Determine the (X, Y) coordinate at the center of the cell enclosing the given text.  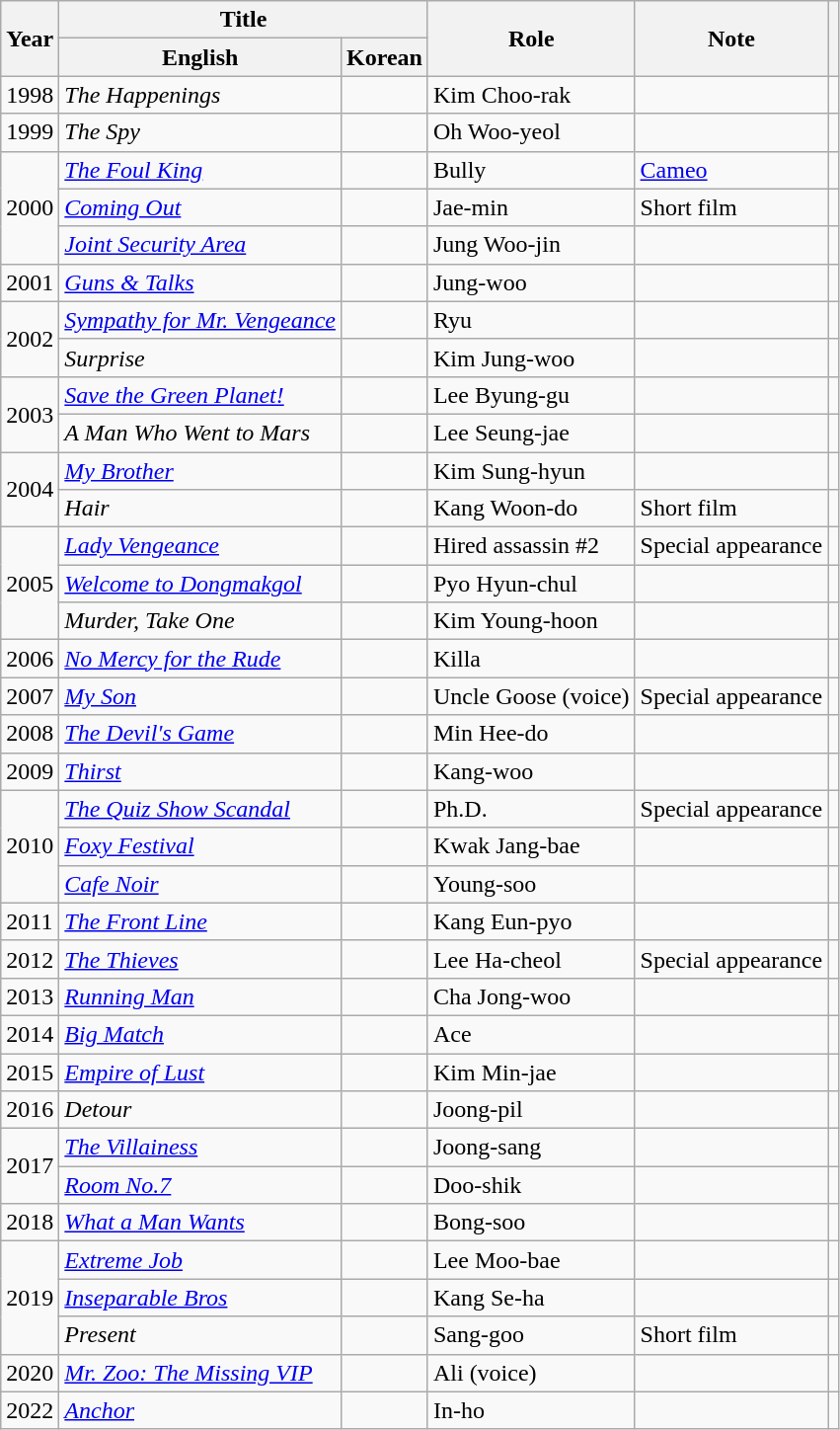
Ph.D. (531, 809)
Young-soo (531, 884)
Kim Young-hoon (531, 621)
Title (244, 20)
English (200, 57)
Empire of Lust (200, 1072)
Sympathy for Mr. Vengeance (200, 320)
The Foul King (200, 170)
Bully (531, 170)
Sang-goo (531, 1335)
Hired assassin #2 (531, 546)
In-ho (531, 1410)
2016 (30, 1110)
2019 (30, 1298)
Save the Green Planet! (200, 395)
Cameo (731, 170)
2008 (30, 734)
Joong-pil (531, 1110)
2015 (30, 1072)
Hair (200, 509)
Jung-woo (531, 282)
2005 (30, 584)
The Happenings (200, 95)
Kang Eun-pyo (531, 921)
Kim Min-jae (531, 1072)
2002 (30, 339)
Year (30, 39)
Ali (voice) (531, 1373)
Coming Out (200, 207)
The Thieves (200, 959)
Joong-sang (531, 1148)
Surprise (200, 357)
Kwak Jang-bae (531, 846)
Foxy Festival (200, 846)
2022 (30, 1410)
2007 (30, 696)
Anchor (200, 1410)
Bong-soo (531, 1223)
2018 (30, 1223)
The Devil's Game (200, 734)
2009 (30, 771)
Murder, Take One (200, 621)
Role (531, 39)
Lee Moo-bae (531, 1260)
The Quiz Show Scandal (200, 809)
2011 (30, 921)
Kim Sung-hyun (531, 471)
The Front Line (200, 921)
Note (731, 39)
2020 (30, 1373)
What a Man Wants (200, 1223)
Lee Seung-jae (531, 433)
Thirst (200, 771)
Jae-min (531, 207)
Uncle Goose (voice) (531, 696)
Room No.7 (200, 1185)
2012 (30, 959)
1998 (30, 95)
Kim Jung-woo (531, 357)
Lady Vengeance (200, 546)
Min Hee-do (531, 734)
Inseparable Bros (200, 1298)
My Brother (200, 471)
2001 (30, 282)
Lee Ha-cheol (531, 959)
Kang-woo (531, 771)
Jung Woo-jin (531, 245)
Joint Security Area (200, 245)
Detour (200, 1110)
2000 (30, 207)
Running Man (200, 996)
Mr. Zoo: The Missing VIP (200, 1373)
Welcome to Dongmakgol (200, 584)
Ace (531, 1034)
2013 (30, 996)
Present (200, 1335)
2014 (30, 1034)
Kang Woon-do (531, 509)
Kim Choo-rak (531, 95)
My Son (200, 696)
Doo-shik (531, 1185)
2017 (30, 1166)
Big Match (200, 1034)
The Spy (200, 132)
2006 (30, 659)
2010 (30, 846)
The Villainess (200, 1148)
1999 (30, 132)
Kang Se-ha (531, 1298)
Cafe Noir (200, 884)
Korean (384, 57)
2004 (30, 490)
Oh Woo-yeol (531, 132)
2003 (30, 414)
Guns & Talks (200, 282)
No Mercy for the Rude (200, 659)
Killa (531, 659)
Lee Byung-gu (531, 395)
Ryu (531, 320)
Cha Jong-woo (531, 996)
A Man Who Went to Mars (200, 433)
Extreme Job (200, 1260)
Pyo Hyun-chul (531, 584)
